Scan for the cell matching the given text and deliver its [X, Y] coordinate at center. 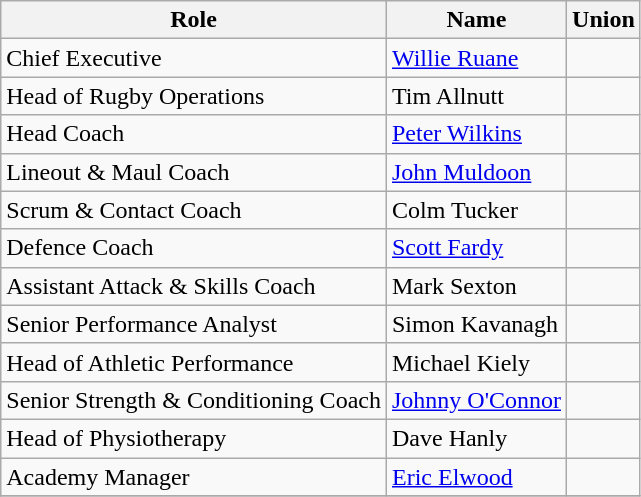
Colm Tucker [476, 210]
Peter Wilkins [476, 134]
Academy Manager [194, 477]
John Muldoon [476, 172]
Tim Allnutt [476, 96]
Scott Fardy [476, 248]
Assistant Attack & Skills Coach [194, 286]
Head of Rugby Operations [194, 96]
Scrum & Contact Coach [194, 210]
Union [604, 20]
Dave Hanly [476, 438]
Defence Coach [194, 248]
Chief Executive [194, 58]
Simon Kavanagh [476, 324]
Head of Physiotherapy [194, 438]
Mark Sexton [476, 286]
Johnny O'Connor [476, 400]
Lineout & Maul Coach [194, 172]
Name [476, 20]
Head Coach [194, 134]
Michael Kiely [476, 362]
Willie Ruane [476, 58]
Senior Performance Analyst [194, 324]
Senior Strength & Conditioning Coach [194, 400]
Role [194, 20]
Head of Athletic Performance [194, 362]
Eric Elwood [476, 477]
